Find where the given text appears and provide that cell's center as (x, y) coordinate. 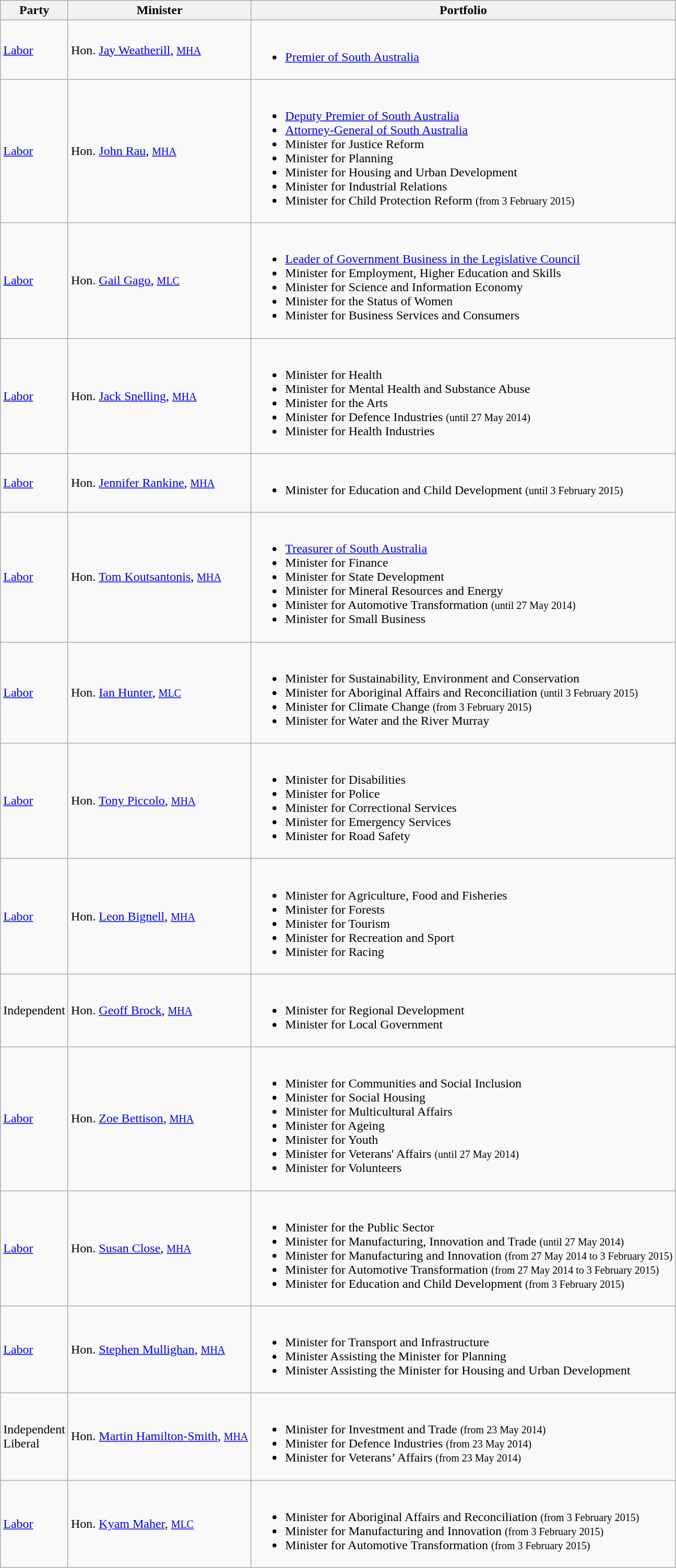
Portfolio (464, 10)
Premier of South Australia (464, 50)
Party (34, 10)
Minister (159, 10)
Hon. Gail Gago, MLC (159, 281)
Minister for Agriculture, Food and FisheriesMinister for ForestsMinister for TourismMinister for Recreation and SportMinister for Racing (464, 916)
Hon. Martin Hamilton-Smith, MHA (159, 1437)
IndependentLiberal (34, 1437)
Independent (34, 1010)
Hon. Leon Bignell, MHA (159, 916)
Hon. Jack Snelling, MHA (159, 396)
Hon. Tony Piccolo, MHA (159, 800)
Hon. Tom Koutsantonis, MHA (159, 577)
Hon. Ian Hunter, MLC (159, 692)
Minister for Regional DevelopmentMinister for Local Government (464, 1010)
Hon. Jay Weatherill, MHA (159, 50)
Hon. Zoe Bettison, MHA (159, 1119)
Minister for Education and Child Development (until 3 February 2015) (464, 483)
Hon. Geoff Brock, MHA (159, 1010)
Hon. John Rau, MHA (159, 151)
Minister for DisabilitiesMinister for PoliceMinister for Correctional ServicesMinister for Emergency ServicesMinister for Road Safety (464, 800)
Hon. Susan Close, MHA (159, 1248)
Hon. Kyam Maher, MLC (159, 1524)
Hon. Jennifer Rankine, MHA (159, 483)
Hon. Stephen Mullighan, MHA (159, 1349)
